Locate the cell with the specified text and output its (x, y) center coordinate. 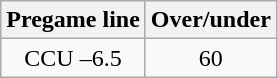
Pregame line (74, 20)
60 (210, 58)
Over/under (210, 20)
CCU –6.5 (74, 58)
